Search for the cell housing the specified text and yield its (x, y) center coordinate. 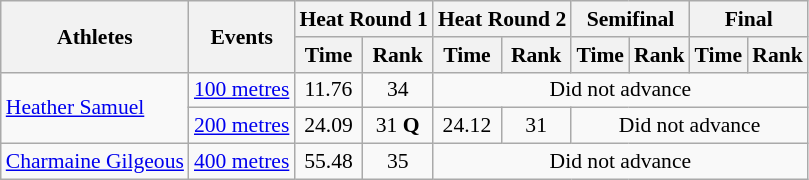
Heather Samuel (95, 108)
31 Q (398, 126)
400 metres (242, 162)
Heat Round 1 (363, 19)
24.09 (328, 126)
34 (398, 90)
200 metres (242, 126)
Athletes (95, 36)
Final (749, 19)
Heat Round 2 (502, 19)
Semifinal (630, 19)
35 (398, 162)
Charmaine Gilgeous (95, 162)
Events (242, 36)
100 metres (242, 90)
31 (536, 126)
24.12 (467, 126)
11.76 (328, 90)
55.48 (328, 162)
